Determine the [x, y] coordinate at the center of the cell enclosing the given text.  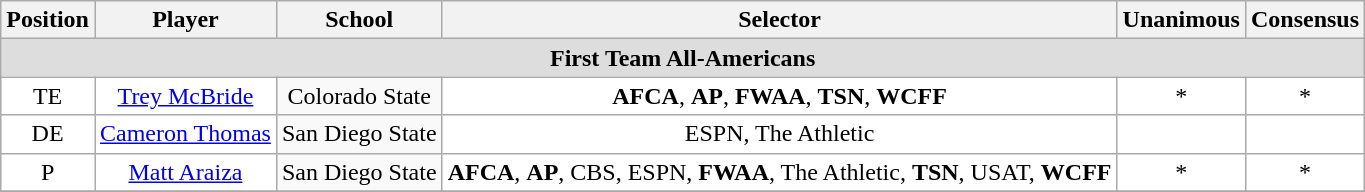
ESPN, The Athletic [780, 134]
DE [48, 134]
Consensus [1304, 20]
Player [185, 20]
AFCA, AP, FWAA, TSN, WCFF [780, 96]
Selector [780, 20]
Trey McBride [185, 96]
Colorado State [359, 96]
Position [48, 20]
First Team All-Americans [683, 58]
Matt Araiza [185, 172]
Cameron Thomas [185, 134]
Unanimous [1181, 20]
AFCA, AP, CBS, ESPN, FWAA, The Athletic, TSN, USAT, WCFF [780, 172]
TE [48, 96]
School [359, 20]
P [48, 172]
